Locate the cell with the specified text and output its [X, Y] center coordinate. 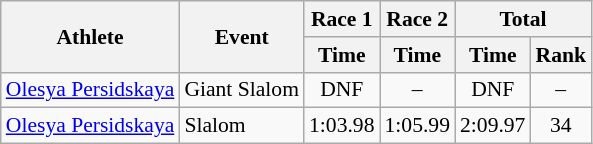
Giant Slalom [242, 90]
Event [242, 36]
Athlete [90, 36]
Total [523, 19]
Race 2 [418, 19]
1:05.99 [418, 126]
1:03.98 [342, 126]
Race 1 [342, 19]
Slalom [242, 126]
2:09.97 [492, 126]
34 [560, 126]
Rank [560, 55]
